From the cell containing the given text, extract its center point as [x, y] coordinate. 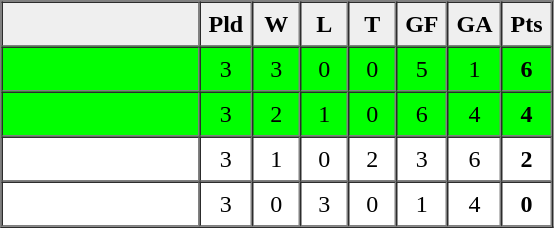
5 [422, 68]
W [276, 24]
Pld [226, 24]
GA [475, 24]
GF [422, 24]
Pts [527, 24]
L [324, 24]
T [372, 24]
